For the text-containing cell, return its midpoint in (X, Y) coordinate format. 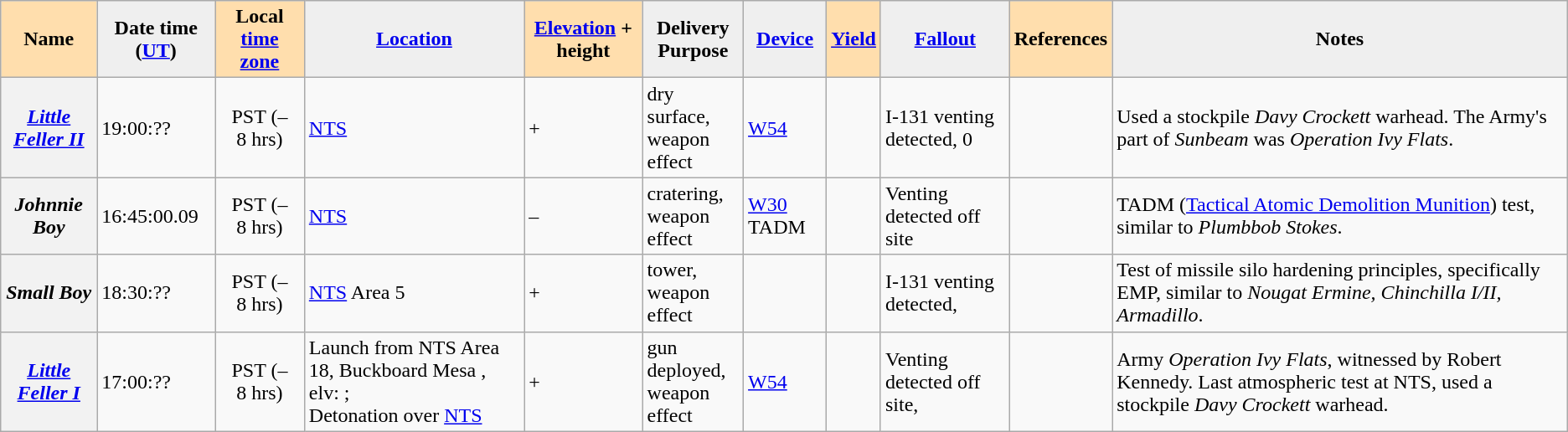
19:00:?? (156, 127)
Yield (854, 39)
Little Feller II (49, 127)
Name (49, 39)
W30 TADM (786, 216)
References (1060, 39)
gun deployed,weapon effect (694, 382)
Venting detected off site, (945, 382)
Used a stockpile Davy Crockett warhead. The Army's part of Sunbeam was Operation Ivy Flats. (1340, 127)
Venting detected off site (945, 216)
Local time zone (260, 39)
16:45:00.09 (156, 216)
Launch from NTS Area 18, Buckboard Mesa , elv: ;Detonation over NTS (414, 382)
Device (786, 39)
Date time (UT) (156, 39)
Elevation + height (583, 39)
TADM (Tactical Atomic Demolition Munition) test, similar to Plumbbob Stokes. (1340, 216)
cratering,weapon effect (694, 216)
Delivery Purpose (694, 39)
NTS Area 5 (414, 293)
Location (414, 39)
Fallout (945, 39)
Notes (1340, 39)
– (583, 216)
Army Operation Ivy Flats, witnessed by Robert Kennedy. Last atmospheric test at NTS, used a stockpile Davy Crockett warhead. (1340, 382)
Test of missile silo hardening principles, specifically EMP, similar to Nougat Ermine, Chinchilla I/II, Armadillo. (1340, 293)
Small Boy (49, 293)
Little Feller I (49, 382)
Johnnie Boy (49, 216)
dry surface,weapon effect (694, 127)
18:30:?? (156, 293)
tower,weapon effect (694, 293)
I-131 venting detected, (945, 293)
17:00:?? (156, 382)
I-131 venting detected, 0 (945, 127)
